Determine the (x, y) coordinate at the center of the cell enclosing the given text.  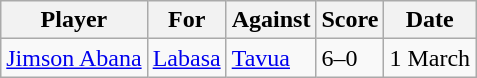
Against (271, 20)
Score (350, 20)
Date (430, 20)
Tavua (271, 58)
6–0 (350, 58)
Labasa (186, 58)
1 March (430, 58)
Player (74, 20)
Jimson Abana (74, 58)
For (186, 20)
